Detect which cell encompasses the target text, then output its (x, y) center coordinate. 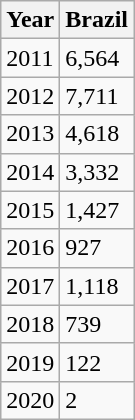
Brazil (97, 20)
3,332 (97, 172)
2013 (30, 134)
1,118 (97, 286)
6,564 (97, 58)
2012 (30, 96)
927 (97, 248)
2016 (30, 248)
2020 (30, 400)
2014 (30, 172)
1,427 (97, 210)
4,618 (97, 134)
2015 (30, 210)
2017 (30, 286)
2018 (30, 324)
2011 (30, 58)
122 (97, 362)
739 (97, 324)
7,711 (97, 96)
2 (97, 400)
2019 (30, 362)
Year (30, 20)
